Provide the (x, y) coordinate of the cell's center where the given text is located.  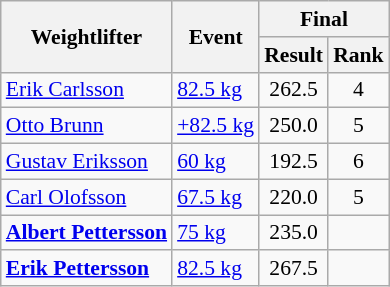
262.5 (294, 90)
Gustav Eriksson (86, 162)
Erik Pettersson (86, 269)
Rank (358, 55)
75 kg (216, 233)
Albert Pettersson (86, 233)
Weightlifter (86, 36)
Event (216, 36)
235.0 (294, 233)
Result (294, 55)
267.5 (294, 269)
Erik Carlsson (86, 90)
60 kg (216, 162)
+82.5 kg (216, 126)
6 (358, 162)
Final (324, 19)
Otto Brunn (86, 126)
4 (358, 90)
250.0 (294, 126)
220.0 (294, 197)
192.5 (294, 162)
67.5 kg (216, 197)
Carl Olofsson (86, 197)
